Find where the given text appears and provide that cell's center as [x, y] coordinate. 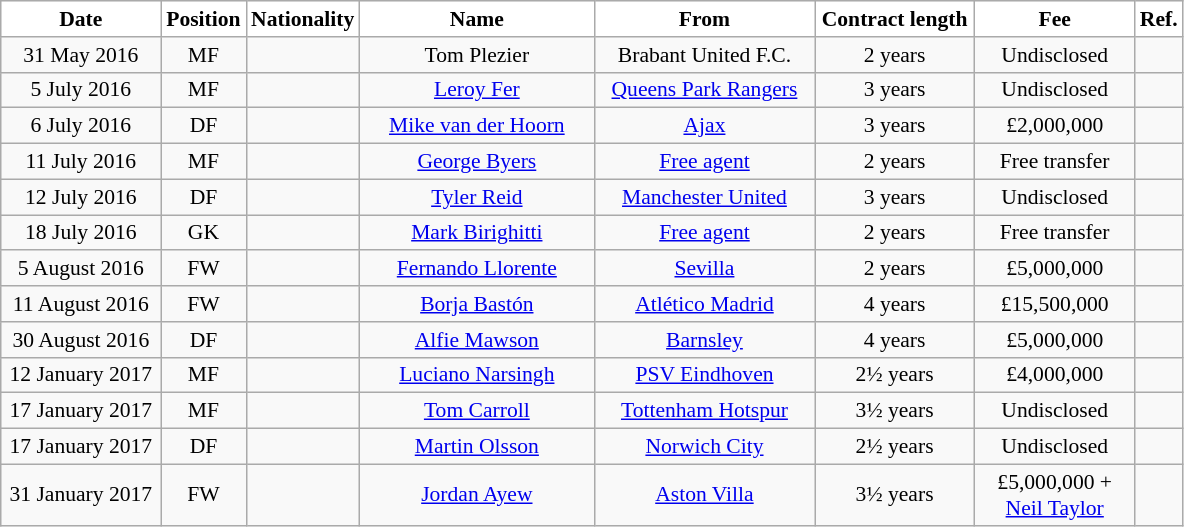
Ajax [704, 126]
Alfie Mawson [476, 340]
Position [204, 19]
Manchester United [704, 197]
Aston Villa [704, 494]
Ref. [1159, 19]
Norwich City [704, 447]
18 July 2016 [81, 233]
30 August 2016 [81, 340]
5 July 2016 [81, 90]
£5,000,000 + Neil Taylor [1055, 494]
12 July 2016 [81, 197]
From [704, 19]
Sevilla [704, 269]
Tyler Reid [476, 197]
Jordan Ayew [476, 494]
Fernando Llorente [476, 269]
Borja Bastón [476, 304]
£4,000,000 [1055, 375]
11 August 2016 [81, 304]
5 August 2016 [81, 269]
Brabant United F.C. [704, 55]
Nationality [302, 19]
11 July 2016 [81, 162]
£15,500,000 [1055, 304]
12 January 2017 [81, 375]
Tom Carroll [476, 411]
31 January 2017 [81, 494]
Queens Park Rangers [704, 90]
Mark Birighitti [476, 233]
Martin Olsson [476, 447]
Date [81, 19]
31 May 2016 [81, 55]
Mike van der Hoorn [476, 126]
£2,000,000 [1055, 126]
George Byers [476, 162]
Tottenham Hotspur [704, 411]
GK [204, 233]
Leroy Fer [476, 90]
Tom Plezier [476, 55]
Luciano Narsingh [476, 375]
Name [476, 19]
Fee [1055, 19]
Contract length [895, 19]
PSV Eindhoven [704, 375]
6 July 2016 [81, 126]
Atlético Madrid [704, 304]
Barnsley [704, 340]
